Capture the cell that displays the provided text and extract its [x, y] central coordinate. 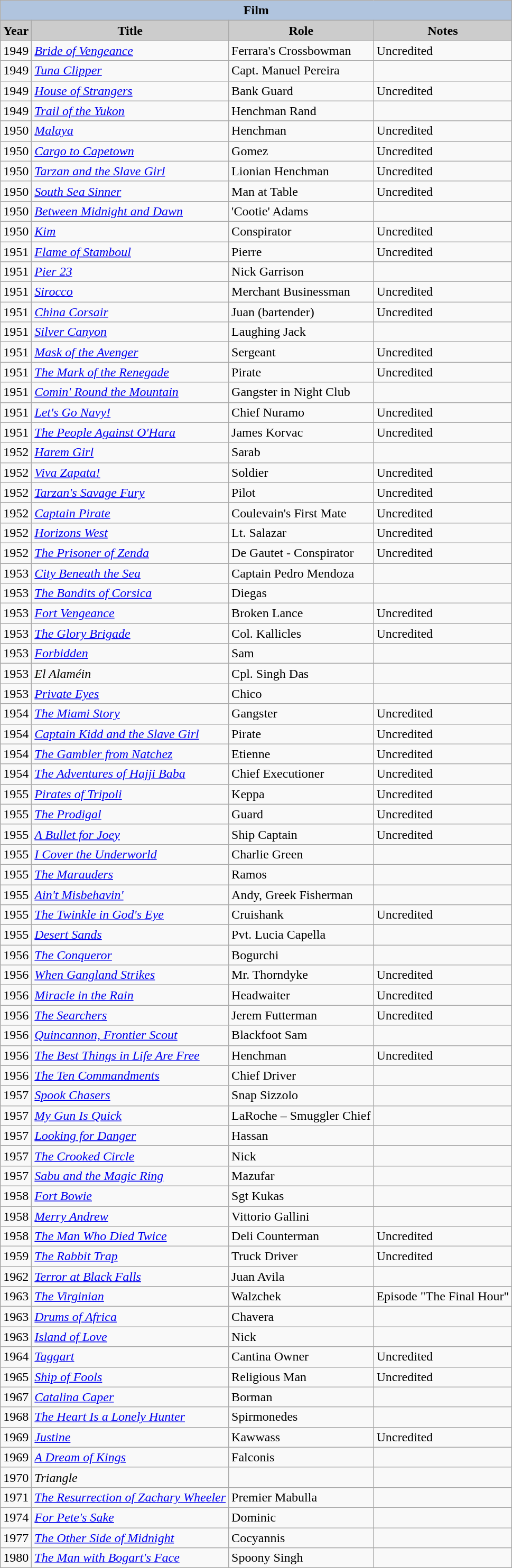
Cantina Owner [301, 1357]
Cruishank [301, 915]
Triangle [130, 1477]
Trail of the Yukon [130, 111]
The Conqueror [130, 955]
Island of Love [130, 1337]
I Cover the Underworld [130, 854]
1965 [16, 1377]
The Man Who Died Twice [130, 1236]
Kawwass [301, 1437]
Juan Avila [301, 1277]
Vittorio Gallini [301, 1216]
Tarzan's Savage Fury [130, 493]
Silver Canyon [130, 332]
Sergeant [301, 352]
Private Eyes [130, 694]
Soldier [301, 473]
Truck Driver [301, 1257]
Captain Pedro Mendoza [301, 573]
Nick Garrison [301, 272]
City Beneath the Sea [130, 573]
Notes [443, 31]
A Dream of Kings [130, 1457]
Chief Driver [301, 1075]
Mask of the Avenger [130, 352]
Charlie Green [301, 854]
China Corsair [130, 312]
1974 [16, 1517]
My Gun Is Quick [130, 1116]
Title [130, 31]
The Heart Is a Lonely Hunter [130, 1417]
Keppa [301, 794]
Miracle in the Rain [130, 995]
1959 [16, 1257]
Sirocco [130, 292]
Andy, Greek Fisherman [301, 895]
Cocyannis [301, 1538]
Kim [130, 231]
The Crooked Circle [130, 1156]
Guard [301, 814]
The Twinkle in God's Eye [130, 915]
Gangster in Night Club [301, 392]
Cargo to Capetown [130, 151]
Desert Sands [130, 935]
Pirates of Tripoli [130, 794]
Premier Mabulla [301, 1497]
Ferrara's Crossbowman [301, 51]
Henchman Rand [301, 111]
Chico [301, 694]
Bride of Vengeance [130, 51]
The Glory Brigade [130, 634]
Pvt. Lucia Capella [301, 935]
The Rabbit Trap [130, 1257]
1967 [16, 1397]
Etienne [301, 754]
Juan (bartender) [301, 312]
Jerem Futterman [301, 1015]
The Adventures of Hajji Baba [130, 774]
Tarzan and the Slave Girl [130, 171]
James Korvac [301, 432]
Captain Pirate [130, 513]
Forbidden [130, 654]
Year [16, 31]
Diegas [301, 593]
1977 [16, 1538]
Hassan [301, 1136]
Viva Zapata! [130, 473]
The Searchers [130, 1015]
Taggart [130, 1357]
Spook Chasers [130, 1095]
Film [256, 11]
Walzchek [301, 1297]
Bogurchi [301, 955]
The Prodigal [130, 814]
For Pete's Sake [130, 1517]
Catalina Caper [130, 1397]
The Miami Story [130, 714]
Let's Go Navy! [130, 412]
Spoony Singh [301, 1558]
Ramos [301, 874]
The Ten Commandments [130, 1075]
The Marauders [130, 874]
South Sea Sinner [130, 191]
The Mark of the Renegade [130, 372]
Ship of Fools [130, 1377]
Pilot [301, 493]
The People Against O'Hara [130, 432]
Merchant Businessman [301, 292]
1971 [16, 1497]
De Gautet - Conspirator [301, 553]
Episode "The Final Hour" [443, 1297]
The Other Side of Midnight [130, 1538]
Ship Captain [301, 834]
1980 [16, 1558]
Drums of Africa [130, 1317]
Cpl. Singh Das [301, 674]
The Bandits of Corsica [130, 593]
Spirmonedes [301, 1417]
Between Midnight and Dawn [130, 211]
Looking for Danger [130, 1136]
LaRoche – Smuggler Chief [301, 1116]
1968 [16, 1417]
The Best Things in Life Are Free [130, 1055]
Capt. Manuel Pereira [301, 71]
The Man with Bogart's Face [130, 1558]
Chief Executioner [301, 774]
Blackfoot Sam [301, 1035]
Harem Girl [130, 452]
Gangster [301, 714]
Fort Bowie [130, 1196]
Lionian Henchman [301, 171]
Justine [130, 1437]
Snap Sizzolo [301, 1095]
Bank Guard [301, 91]
Chavera [301, 1317]
Terror at Black Falls [130, 1277]
Sgt Kukas [301, 1196]
Borman [301, 1397]
Laughing Jack [301, 332]
The Virginian [130, 1297]
Role [301, 31]
The Gambler from Natchez [130, 754]
When Gangland Strikes [130, 975]
'Cootie' Adams [301, 211]
Horizons West [130, 533]
Chief Nuramo [301, 412]
Sabu and the Magic Ring [130, 1176]
The Prisoner of Zenda [130, 553]
Flame of Stamboul [130, 252]
Lt. Salazar [301, 533]
Fort Vengeance [130, 613]
Conspirator [301, 231]
Pierre [301, 252]
House of Strangers [130, 91]
Mazufar [301, 1176]
Ain't Misbehavin' [130, 895]
Man at Table [301, 191]
Quincannon, Frontier Scout [130, 1035]
Falconis [301, 1457]
Headwaiter [301, 995]
Tuna Clipper [130, 71]
Dominic [301, 1517]
Mr. Thorndyke [301, 975]
Religious Man [301, 1377]
Merry Andrew [130, 1216]
A Bullet for Joey [130, 834]
Coulevain's First Mate [301, 513]
El Alaméin [130, 674]
1964 [16, 1357]
Gomez [301, 151]
Malaya [130, 131]
Captain Kidd and the Slave Girl [130, 734]
Comin' Round the Mountain [130, 392]
Broken Lance [301, 613]
The Resurrection of Zachary Wheeler [130, 1497]
Sam [301, 654]
Col. Kallicles [301, 634]
1970 [16, 1477]
Sarab [301, 452]
1962 [16, 1277]
Pier 23 [130, 272]
Deli Counterman [301, 1236]
